Return (x, y) of the center of cell containing provided text 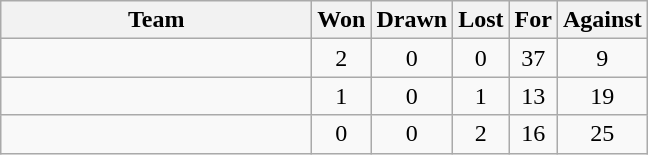
Team (156, 20)
9 (602, 58)
Against (602, 20)
16 (533, 134)
25 (602, 134)
19 (602, 96)
37 (533, 58)
Drawn (412, 20)
For (533, 20)
Won (342, 20)
13 (533, 96)
Lost (481, 20)
